Determine the (x, y) coordinate at the center of the cell enclosing the given text.  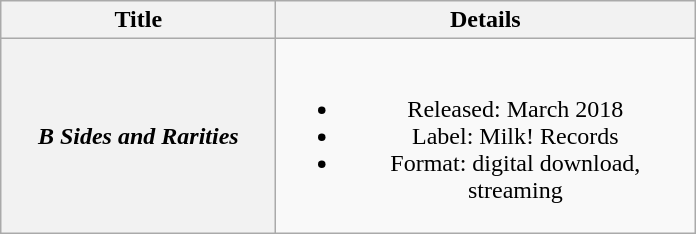
Title (138, 20)
Details (486, 20)
B Sides and Rarities (138, 136)
Released: March 2018Label: Milk! RecordsFormat: digital download, streaming (486, 136)
